Capture the cell that displays the provided text and extract its [x, y] central coordinate. 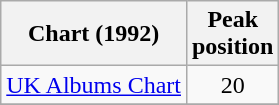
Chart (1992) [94, 34]
UK Albums Chart [94, 85]
Peakposition [232, 34]
20 [232, 85]
